Find where the given text appears and provide that cell's center as [x, y] coordinate. 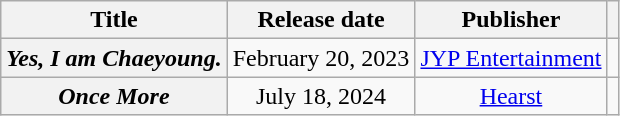
Hearst [511, 96]
Once More [114, 96]
Publisher [511, 20]
Title [114, 20]
Release date [321, 20]
JYP Entertainment [511, 58]
February 20, 2023 [321, 58]
July 18, 2024 [321, 96]
Yes, I am Chaeyoung. [114, 58]
